Capture the cell that displays the provided text and extract its (x, y) central coordinate. 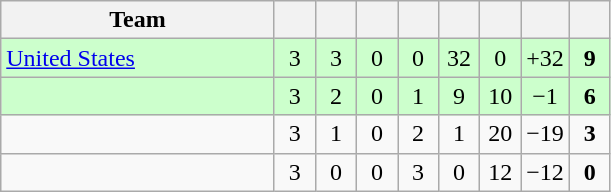
−1 (546, 96)
12 (500, 172)
20 (500, 134)
−12 (546, 172)
10 (500, 96)
−19 (546, 134)
+32 (546, 58)
6 (590, 96)
United States (138, 58)
32 (460, 58)
Team (138, 20)
